Search for the cell housing the specified text and yield its (x, y) center coordinate. 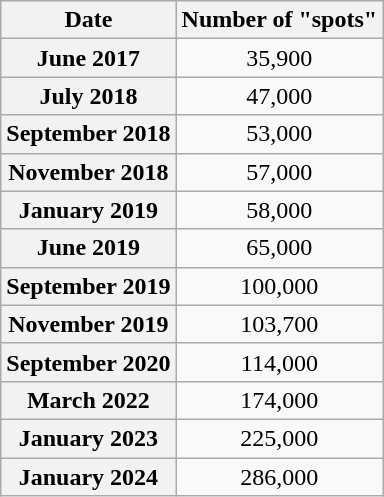
Number of "spots" (280, 20)
September 2019 (88, 286)
174,000 (280, 400)
January 2019 (88, 210)
35,900 (280, 58)
June 2019 (88, 248)
June 2017 (88, 58)
47,000 (280, 96)
Date (88, 20)
September 2020 (88, 362)
January 2024 (88, 477)
58,000 (280, 210)
286,000 (280, 477)
225,000 (280, 438)
65,000 (280, 248)
January 2023 (88, 438)
100,000 (280, 286)
November 2019 (88, 324)
November 2018 (88, 172)
57,000 (280, 172)
114,000 (280, 362)
July 2018 (88, 96)
September 2018 (88, 134)
53,000 (280, 134)
March 2022 (88, 400)
103,700 (280, 324)
